Extract the (x, y) coordinate from the center of the cell holding the provided text.  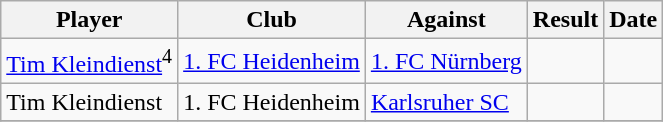
Against (446, 20)
Tim Kleindienst4 (90, 62)
Result (565, 20)
Club (272, 20)
Tim Kleindienst (90, 102)
Karlsruher SC (446, 102)
1. FC Nürnberg (446, 62)
Date (634, 20)
Player (90, 20)
